For the text-containing cell, return its midpoint in (X, Y) coordinate format. 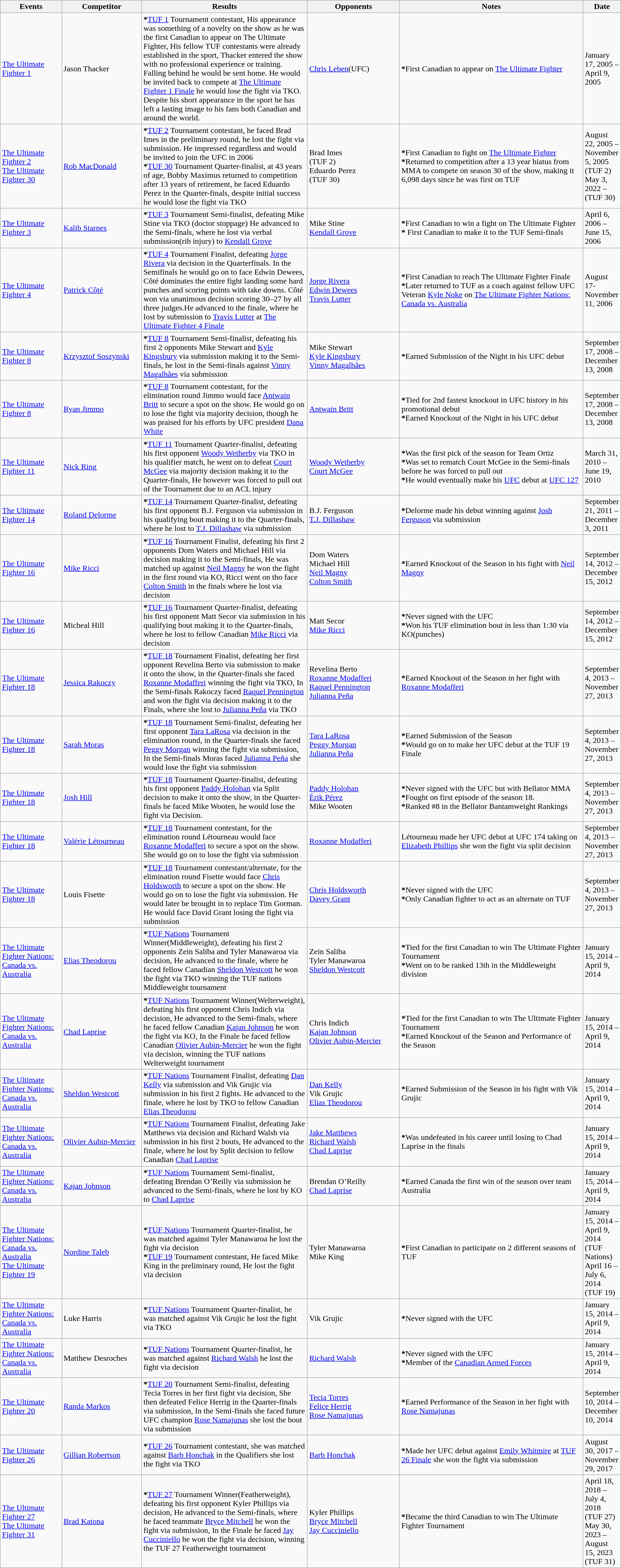
Richard Walsh (354, 1358)
*Earned Canada the first win of the season over team Australia (491, 1186)
Jessica Rakoczy (102, 683)
January 17, 2005 – April 9, 2005 (602, 68)
*First Canadian to participate on 2 different seasons of TUF (491, 1252)
Events (31, 7)
April 6, 2006 – June 15, 2006 (602, 228)
Rob MacDonald (102, 166)
August 30, 2017 – November 29, 2017 (602, 1455)
Roxanne Modafferi (354, 842)
Chris Holdsworth Davey Grant (354, 894)
Micheal Hill (102, 625)
Tara LaRosa Peggy Morgan Julianna Peña (354, 744)
Matt Secor Mike Ricci (354, 625)
*Earned Submission of the Night in his UFC debut (491, 356)
Sheldon Westcott (102, 1093)
The Ultimate Fighter 11 (31, 466)
*Earned Knockout of the Season in her fight with Roxanne Modafferi (491, 683)
April 18, 2018 – July 4, 2018 (TUF 27)May 30, 2023 – August 15, 2023 (TUF 31) (602, 1521)
September 10, 2014 – December 10, 2014 (602, 1406)
Revelina Berto Roxanne Modafferi Raquel Pennington Julianna Peña (354, 683)
Elias Theodorou (102, 961)
*Never signed with the UFC *Member of the Canadian Armed Forces (491, 1358)
Valérie Létourneau (102, 842)
Date (602, 7)
Jason Thacker (102, 68)
*Never signed with the UFC but with Bellator MMA *Fought on first episode of the season 18. *Ranked #8 in the Bellator Bantamweight Rankings (491, 798)
*Tied for 2nd fastest knockout in UFC history in his promotional debut *Earned Knockout of the Night in his UFC debut (491, 409)
Jake Matthews Richard Walsh Chad Laprise (354, 1142)
The Ultimate Fighter Nations: Canada vs. AustraliaThe Ultimate Fighter 19 (31, 1252)
Matthew Desroches (102, 1358)
*First Canadian to appear on The Ultimate Fighter (491, 68)
Roland Delorme (102, 515)
Brad Imes(TUF 2) Eduardo Perez(TUF 30) (354, 166)
August 22, 2005 – November 5, 2005(TUF 2) May 3, 2022 –(TUF 30) (602, 166)
Opponents (354, 7)
*Earned Knockout of the Season in his fight with Neil Magny (491, 568)
Antwain Britt (354, 409)
Vik Grujic (354, 1319)
*Delorme made his debut winning against Josh Ferguson via submission (491, 515)
January 15, 2014 – April 9, 2014(TUF Nations) April 16 – July 6, 2014(TUF 19) (602, 1252)
Nick Ring (102, 466)
Krzysztof Soszynski (102, 356)
Chad Laprise (102, 1031)
Mike Stewart Kyle Kingsbury Vinny Magalhães (354, 356)
Notes (491, 7)
Chris Leben(UFC) (354, 68)
Jorge Rivera Edwin Dewees Travis Lutter (354, 290)
*TUF Nations Tournament Quarter-finalist, he was matched against Vik Grujic he lost the fight via TKO (225, 1319)
The Ultimate Fighter 1 (31, 68)
Gillian Robertson (102, 1455)
Brendan O’Reilly Chad Laprise (354, 1186)
Paddy Holohan Érik Pérez Mike Wooten (354, 798)
*Made her UFC debut against Emily Whitmire at TUF 26 Finale she won the fight via submission (491, 1455)
Patrick Côté (102, 290)
Woody Wetherby Court McGee (354, 466)
March 31, 2010 – June 19, 2010 (602, 466)
September 21, 2011 – December 3, 2011 (602, 515)
August 17-November 11, 2006 (602, 290)
Zein Saliba Tyler Manawaroa Sheldon Westcott (354, 961)
Mike Ricci (102, 568)
*Was undefeated in his career until losing to Chad Laprise in the finals (491, 1142)
Mike Stine Kendall Grove (354, 228)
The Ultimate Fighter 14 (31, 515)
Tecia Torres Felice Herrig Rose Namajunas (354, 1406)
*Earned Submission of the Season in his fight with Vik Grujic (491, 1093)
Dom Waters Michael Hill Neil Magny Colton Smith (354, 568)
*TUF 26 Tournament contestant, she was matched against Barb Honchak in the Qualifiers she lost the fight via TKO (225, 1455)
The Ultimate Fighter 4 (31, 290)
Chris Indich Kajan Johnson Olivier Aubin-Mercier (354, 1031)
Ryan Jimmo (102, 409)
Luke Harris (102, 1319)
*Never signed with the UFC *Only Canadian fighter to act as an alternate on TUF (491, 894)
Tyler Manawaroa Mike King (354, 1252)
The Ultimate Fighter 2The Ultimate Fighter 30 (31, 166)
Brad Katona (102, 1521)
Kajan Johnson (102, 1186)
B.J. Ferguson T.J. Dillashaw (354, 515)
*TUF Nations Tournament Quarter-finalist, he was matched against Richard Walsh he lost the fight via decision (225, 1358)
Dan Kelly Vik Grujic Elias Theodorou (354, 1093)
Barb Honchak (354, 1455)
*Never signed with the UFC (491, 1319)
Louis Fisette (102, 894)
Létourneau made her UFC debut at UFC 174 taking on Elizabeth Phillips she won the fight via split decision (491, 842)
*Became the third Canadian to win The Ultimate Fighter Tournament (491, 1521)
The Ultimate Fighter 26 (31, 1455)
*Tied for the first Canadian to win The Ultimate Fighter Tournament *Earned Knockout of the Season and Performance of the Season (491, 1031)
Kalib Starnes (102, 228)
*Earned Performance of the Season in her fight with Rose Namajunas (491, 1406)
*Never signed with the UFC *Won his TUF elimination bout in less than 1:30 via KO(punches) (491, 625)
*First Canadian to win a fight on The Ultimate Fighter * First Canadian to make it to the TUF Semi-finals (491, 228)
*Earned Submission of the Season *Would go on to make her UFC debut at the TUF 19 Finale (491, 744)
Josh Hill (102, 798)
The Ultimate Fighter 20 (31, 1406)
*TUF Nations Tournament Semi-finalist, defeating Brendan O’Reilly via submission he advanced to the Semi-finals, where he lost by KO to Chad Laprise (225, 1186)
Randa Markos (102, 1406)
Olivier Aubin-Mercier (102, 1142)
Kyler Phillips Bryce Mitchell Jay Cucciniello (354, 1521)
Nordine Taleb (102, 1252)
*Tied for the first Canadian to win The Ultimate Fighter Tournament *Went on to be ranked 13th in the Middleweight division (491, 961)
Results (225, 7)
Sarah Moras (102, 744)
Competitor (102, 7)
The Ultimate Fighter 27The Ultimate Fighter 31 (31, 1521)
The Ultimate Fighter 3 (31, 228)
